Pinpoint the cell where the given text exists, returning its (X, Y) midpoint coordinate. 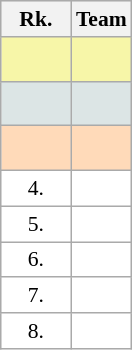
Rk. (36, 19)
5. (36, 224)
8. (36, 331)
Team (102, 19)
7. (36, 296)
4. (36, 189)
6. (36, 260)
